Find where the given text appears and provide that cell's center as [X, Y] coordinate. 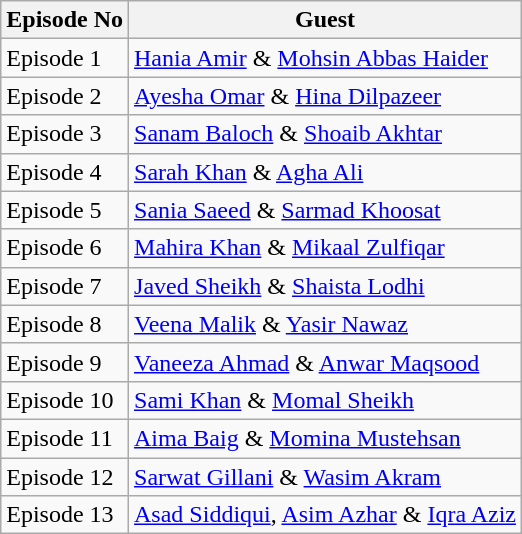
Episode 10 [65, 400]
Mahira Khan & Mikaal Zulfiqar [326, 248]
Veena Malik & Yasir Nawaz [326, 324]
Javed Sheikh & Shaista Lodhi [326, 286]
Episode 2 [65, 96]
Episode 6 [65, 248]
Sarwat Gillani & Wasim Akram [326, 477]
Ayesha Omar & Hina Dilpazeer [326, 96]
Episode 3 [65, 134]
Sarah Khan & Agha Ali [326, 172]
Sania Saeed & Sarmad Khoosat [326, 210]
Asad Siddiqui, Asim Azhar & Iqra Aziz [326, 515]
Episode 1 [65, 58]
Episode 7 [65, 286]
Episode 11 [65, 438]
Guest [326, 20]
Hania Amir & Mohsin Abbas Haider [326, 58]
Sanam Baloch & Shoaib Akhtar [326, 134]
Episode 5 [65, 210]
Aima Baig & Momina Mustehsan [326, 438]
Episode 4 [65, 172]
Vaneeza Ahmad & Anwar Maqsood [326, 362]
Episode No [65, 20]
Sami Khan & Momal Sheikh [326, 400]
Episode 13 [65, 515]
Episode 9 [65, 362]
Episode 12 [65, 477]
Episode 8 [65, 324]
